Extract the (X, Y) coordinate from the center of the cell holding the provided text.  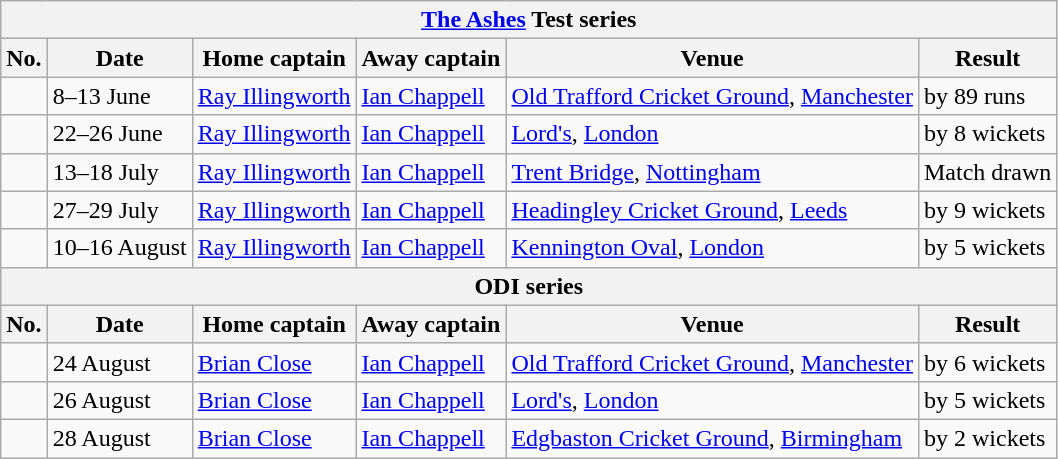
The Ashes Test series (529, 20)
by 6 wickets (987, 362)
by 9 wickets (987, 210)
22–26 June (120, 134)
28 August (120, 438)
24 August (120, 362)
by 8 wickets (987, 134)
27–29 July (120, 210)
26 August (120, 400)
Match drawn (987, 172)
Headingley Cricket Ground, Leeds (712, 210)
Kennington Oval, London (712, 248)
Trent Bridge, Nottingham (712, 172)
8–13 June (120, 96)
by 2 wickets (987, 438)
by 89 runs (987, 96)
ODI series (529, 286)
13–18 July (120, 172)
10–16 August (120, 248)
Edgbaston Cricket Ground, Birmingham (712, 438)
